Detect which cell encompasses the target text, then output its (x, y) center coordinate. 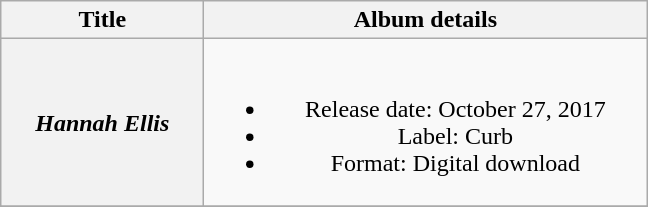
Album details (426, 20)
Release date: October 27, 2017Label: CurbFormat: Digital download (426, 122)
Title (102, 20)
Hannah Ellis (102, 122)
